Scan for the cell matching the given text and deliver its (X, Y) coordinate at center. 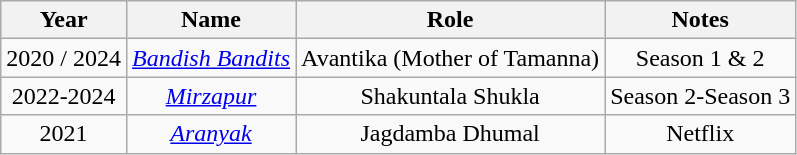
Netflix (700, 134)
Season 1 & 2 (700, 58)
Role (450, 20)
Mirzapur (210, 96)
Notes (700, 20)
2020 / 2024 (64, 58)
Year (64, 20)
Avantika (Mother of Tamanna) (450, 58)
Jagdamba Dhumal (450, 134)
Bandish Bandits (210, 58)
2021 (64, 134)
Shakuntala Shukla (450, 96)
2022-2024 (64, 96)
Name (210, 20)
Aranyak (210, 134)
Season 2-Season 3 (700, 96)
